Determine the (x, y) coordinate at the center of the cell enclosing the given text.  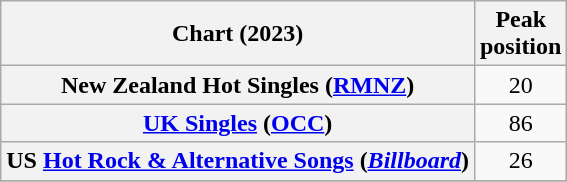
Chart (2023) (238, 34)
UK Singles (OCC) (238, 123)
Peakposition (520, 34)
New Zealand Hot Singles (RMNZ) (238, 85)
US Hot Rock & Alternative Songs (Billboard) (238, 161)
20 (520, 85)
26 (520, 161)
86 (520, 123)
